Extract the [X, Y] coordinate from the center of the cell holding the provided text.  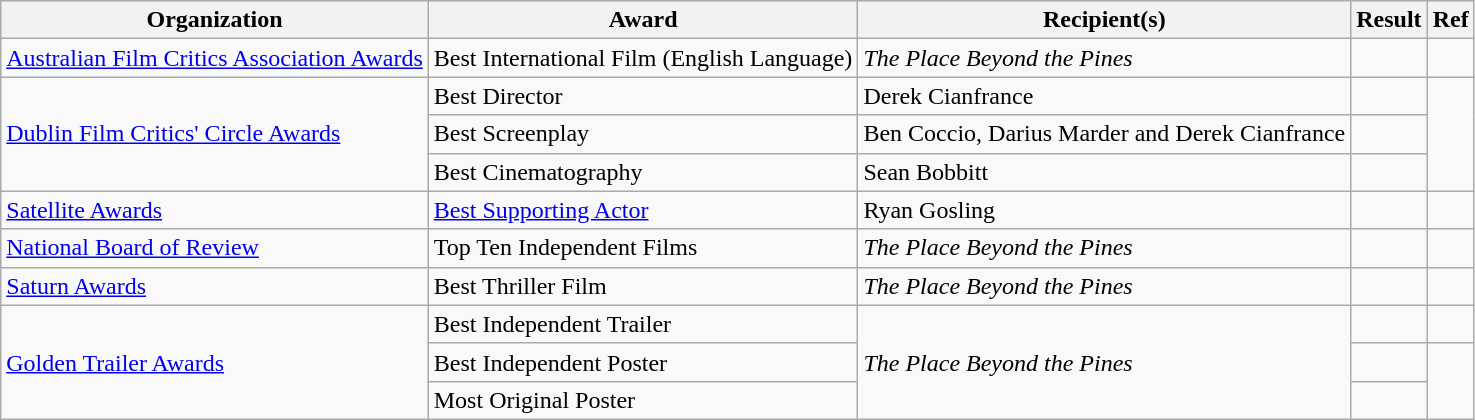
Golden Trailer Awards [215, 362]
Most Original Poster [643, 400]
Derek Cianfrance [1104, 96]
Award [643, 20]
Top Ten Independent Films [643, 248]
Ben Coccio, Darius Marder and Derek Cianfrance [1104, 134]
Best Supporting Actor [643, 210]
Result [1389, 20]
Ryan Gosling [1104, 210]
Satellite Awards [215, 210]
National Board of Review [215, 248]
Best Cinematography [643, 172]
Best Independent Poster [643, 362]
Saturn Awards [215, 286]
Best Independent Trailer [643, 324]
Dublin Film Critics' Circle Awards [215, 134]
Best International Film (English Language) [643, 58]
Best Thriller Film [643, 286]
Australian Film Critics Association Awards [215, 58]
Sean Bobbitt [1104, 172]
Ref [1450, 20]
Organization [215, 20]
Best Screenplay [643, 134]
Best Director [643, 96]
Recipient(s) [1104, 20]
